Capture the cell that displays the provided text and extract its (x, y) central coordinate. 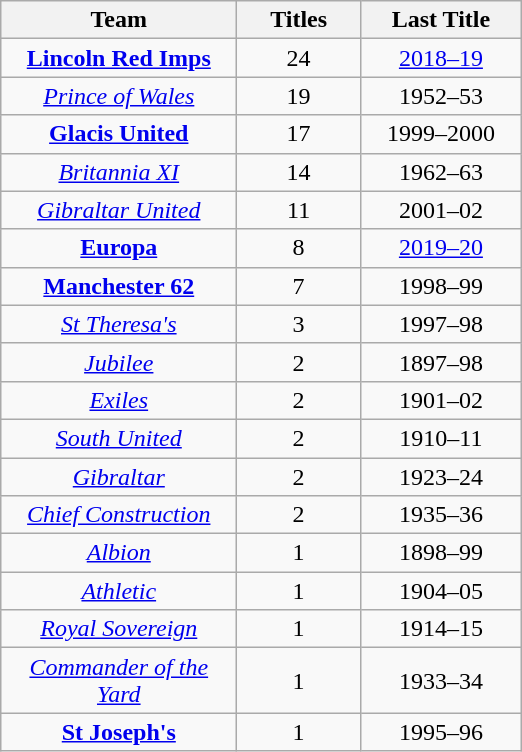
1998–99 (440, 286)
1962–63 (440, 172)
2019–20 (440, 248)
11 (299, 210)
Albion (119, 553)
1952–53 (440, 96)
17 (299, 134)
1933–34 (440, 680)
1901–02 (440, 400)
Commander of the Yard (119, 680)
1904–05 (440, 591)
St Joseph's (119, 732)
Chief Construction (119, 515)
1997–98 (440, 324)
19 (299, 96)
8 (299, 248)
2018–19 (440, 58)
St Theresa's (119, 324)
Royal Sovereign (119, 629)
Britannia XI (119, 172)
South United (119, 438)
2001–02 (440, 210)
3 (299, 324)
1910–11 (440, 438)
Gibraltar United (119, 210)
Manchester 62 (119, 286)
Jubilee (119, 362)
24 (299, 58)
Exiles (119, 400)
Athletic (119, 591)
1995–96 (440, 732)
1923–24 (440, 477)
1898–99 (440, 553)
7 (299, 286)
1935–36 (440, 515)
1897–98 (440, 362)
Team (119, 20)
Lincoln Red Imps (119, 58)
Last Title (440, 20)
1999–2000 (440, 134)
Europa (119, 248)
Glacis United (119, 134)
Gibraltar (119, 477)
1914–15 (440, 629)
Prince of Wales (119, 96)
14 (299, 172)
Titles (299, 20)
